For the text-containing cell, return its midpoint in [X, Y] coordinate format. 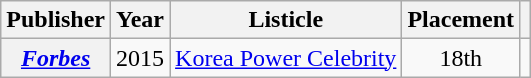
Year [140, 20]
Forbes [56, 58]
Listicle [286, 20]
Publisher [56, 20]
Korea Power Celebrity [286, 58]
18th [461, 58]
Placement [461, 20]
2015 [140, 58]
